Determine the (x, y) coordinate at the center of the cell enclosing the given text.  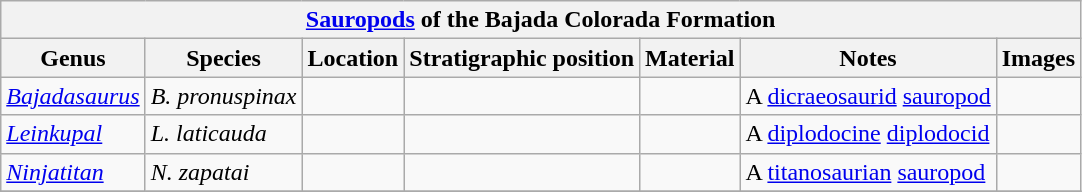
N. zapatai (224, 172)
A diplodocine diplodocid (868, 134)
Genus (73, 58)
Location (353, 58)
Leinkupal (73, 134)
Bajadasaurus (73, 96)
Stratigraphic position (522, 58)
Notes (868, 58)
L. laticauda (224, 134)
Sauropods of the Bajada Colorada Formation (541, 20)
Species (224, 58)
Images (1038, 58)
A dicraeosaurid sauropod (868, 96)
B. pronuspinax (224, 96)
Material (690, 58)
A titanosaurian sauropod (868, 172)
Ninjatitan (73, 172)
